Output the [x, y] coordinate of the center of the cell containing the given text.  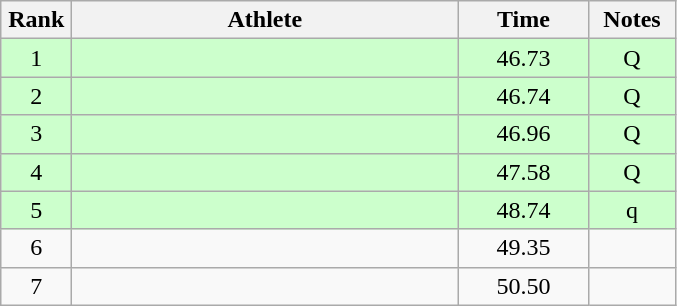
7 [36, 286]
46.74 [524, 96]
6 [36, 248]
5 [36, 210]
2 [36, 96]
1 [36, 58]
Athlete [265, 20]
48.74 [524, 210]
Time [524, 20]
Rank [36, 20]
4 [36, 172]
3 [36, 134]
Notes [632, 20]
50.50 [524, 286]
46.96 [524, 134]
47.58 [524, 172]
49.35 [524, 248]
46.73 [524, 58]
q [632, 210]
